Return [x, y] of the center of cell containing provided text 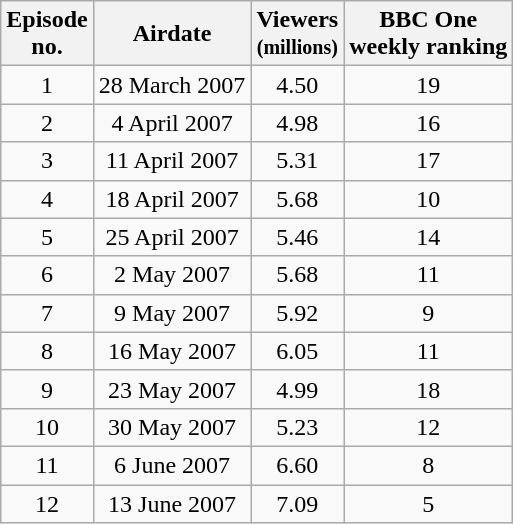
18 [428, 389]
11 April 2007 [172, 161]
16 [428, 123]
2 May 2007 [172, 275]
14 [428, 237]
30 May 2007 [172, 427]
6.05 [298, 351]
Airdate [172, 34]
3 [47, 161]
4 April 2007 [172, 123]
19 [428, 85]
23 May 2007 [172, 389]
1 [47, 85]
25 April 2007 [172, 237]
BBC Oneweekly ranking [428, 34]
17 [428, 161]
5.92 [298, 313]
5.46 [298, 237]
6.60 [298, 465]
28 March 2007 [172, 85]
Episodeno. [47, 34]
6 [47, 275]
6 June 2007 [172, 465]
9 May 2007 [172, 313]
5.31 [298, 161]
4.99 [298, 389]
5.23 [298, 427]
4 [47, 199]
16 May 2007 [172, 351]
7.09 [298, 503]
7 [47, 313]
2 [47, 123]
Viewers(millions) [298, 34]
13 June 2007 [172, 503]
18 April 2007 [172, 199]
4.98 [298, 123]
4.50 [298, 85]
